From the cell containing the given text, extract its center point as [x, y] coordinate. 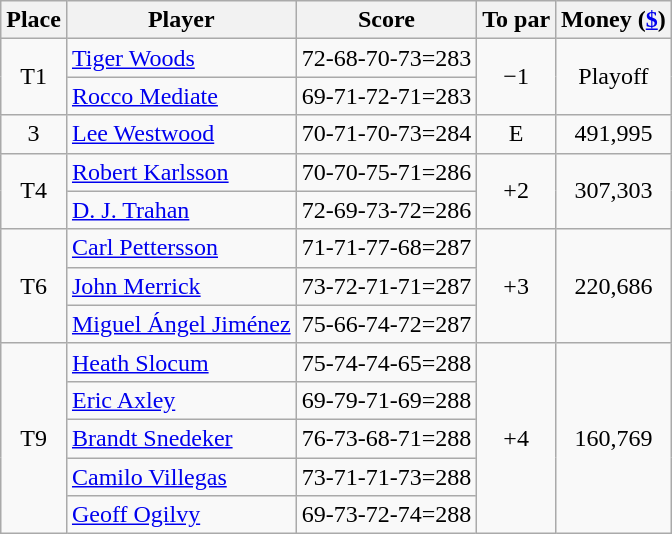
Playoff [614, 77]
73-71-71-73=288 [386, 477]
E [516, 134]
Miguel Ángel Jiménez [181, 324]
+4 [516, 438]
Score [386, 20]
T4 [34, 191]
D. J. Trahan [181, 210]
Place [34, 20]
72-68-70-73=283 [386, 58]
To par [516, 20]
76-73-68-71=288 [386, 438]
Tiger Woods [181, 58]
75-66-74-72=287 [386, 324]
Money ($) [614, 20]
70-71-70-73=284 [386, 134]
T9 [34, 438]
T1 [34, 77]
3 [34, 134]
70-70-75-71=286 [386, 172]
69-71-72-71=283 [386, 96]
T6 [34, 286]
307,303 [614, 191]
+2 [516, 191]
72-69-73-72=286 [386, 210]
Geoff Ogilvy [181, 515]
Carl Pettersson [181, 248]
69-73-72-74=288 [386, 515]
Robert Karlsson [181, 172]
220,686 [614, 286]
160,769 [614, 438]
69-79-71-69=288 [386, 400]
491,995 [614, 134]
Heath Slocum [181, 362]
Eric Axley [181, 400]
73-72-71-71=287 [386, 286]
−1 [516, 77]
Camilo Villegas [181, 477]
Brandt Snedeker [181, 438]
+3 [516, 286]
75-74-74-65=288 [386, 362]
Lee Westwood [181, 134]
Rocco Mediate [181, 96]
71-71-77-68=287 [386, 248]
Player [181, 20]
John Merrick [181, 286]
